Find where the given text appears and provide that cell's center as (x, y) coordinate. 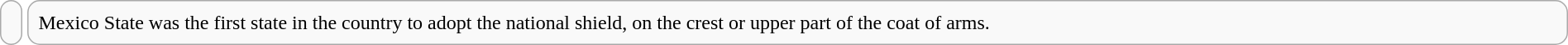
Mexico State was the first state in the country to adopt the national shield, on the crest or upper part of the coat of arms. (797, 22)
